Locate the cell with the specified text and output its [x, y] center coordinate. 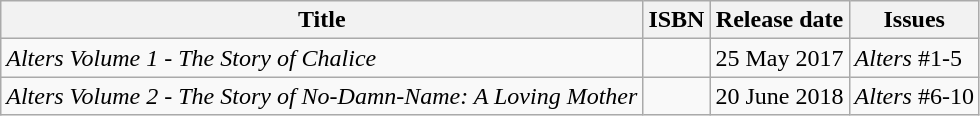
Issues [914, 20]
25 May 2017 [780, 58]
Alters #1-5 [914, 58]
Alters Volume 2 - The Story of No-Damn-Name: A Loving Mother [322, 96]
20 June 2018 [780, 96]
Title [322, 20]
Alters Volume 1 - The Story of Chalice [322, 58]
Alters #6-10 [914, 96]
ISBN [676, 20]
Release date [780, 20]
